Return (x, y) of the center of cell containing provided text 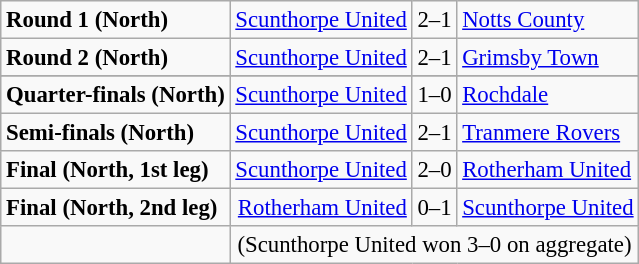
1–0 (434, 95)
Quarter-finals (North) (116, 95)
Tranmere Rovers (548, 133)
Round 1 (North) (116, 20)
Final (North, 1st leg) (116, 170)
(Scunthorpe United won 3–0 on aggregate) (434, 245)
Notts County (548, 20)
Semi-finals (North) (116, 133)
Final (North, 2nd leg) (116, 208)
Round 2 (North) (116, 58)
2–0 (434, 170)
Rochdale (548, 95)
Grimsby Town (548, 58)
0–1 (434, 208)
